Scan for the cell matching the given text and deliver its (X, Y) coordinate at center. 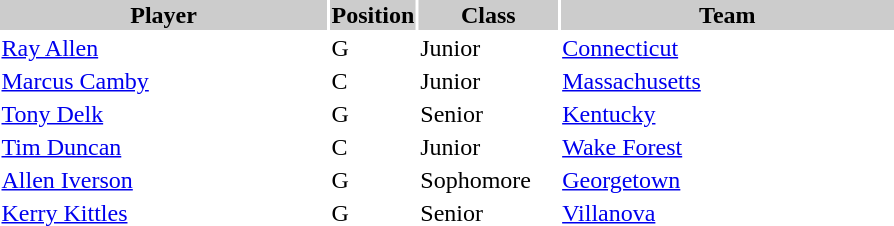
Position (373, 15)
Tony Delk (164, 114)
Ray Allen (164, 48)
Georgetown (728, 180)
Player (164, 15)
Class (488, 15)
Team (728, 15)
Allen Iverson (164, 180)
Marcus Camby (164, 81)
Sophomore (488, 180)
Senior (488, 114)
Massachusetts (728, 81)
Connecticut (728, 48)
Tim Duncan (164, 147)
Kentucky (728, 114)
Wake Forest (728, 147)
